Detect which cell encompasses the target text, then output its (X, Y) center coordinate. 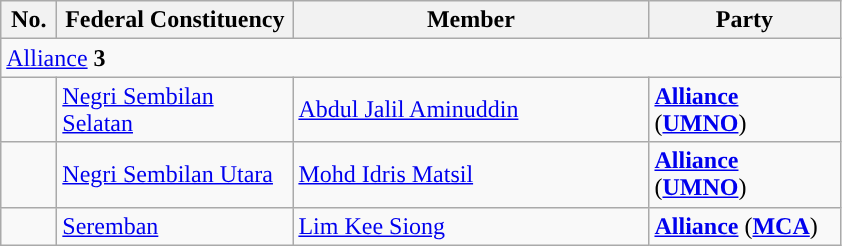
Lim Kee Siong (471, 226)
Member (471, 20)
Negri Sembilan Selatan (175, 110)
Mohd Idris Matsil (471, 174)
Alliance (MCA) (744, 226)
Alliance 3 (420, 58)
Negri Sembilan Utara (175, 174)
No. (29, 20)
Seremban (175, 226)
Party (744, 20)
Federal Constituency (175, 20)
Abdul Jalil Aminuddin (471, 110)
